Determine the (X, Y) coordinate at the center of the cell enclosing the given text.  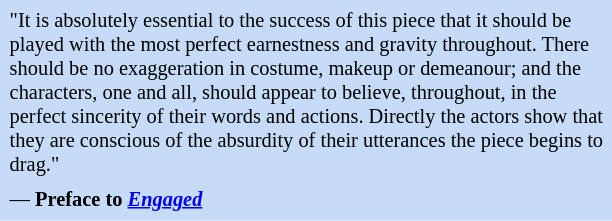
— Preface to Engaged (306, 200)
